Extract the [x, y] coordinate from the center of the cell holding the provided text.  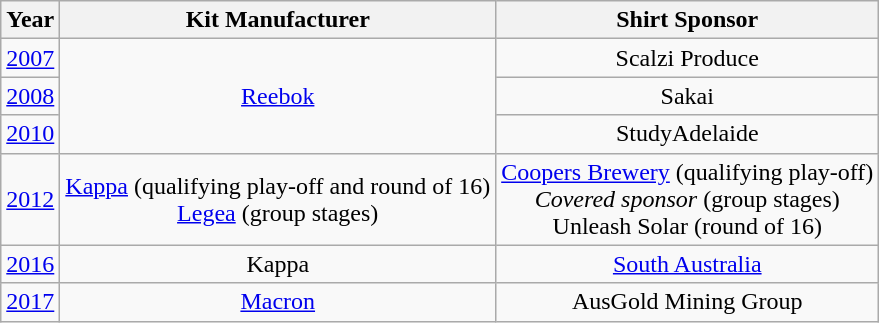
Sakai [688, 96]
2016 [30, 264]
Kit Manufacturer [278, 20]
Reebok [278, 96]
StudyAdelaide [688, 134]
2007 [30, 58]
Kappa [278, 264]
South Australia [688, 264]
Coopers Brewery (qualifying play-off)Covered sponsor (group stages)Unleash Solar (round of 16) [688, 199]
AusGold Mining Group [688, 302]
Scalzi Produce [688, 58]
2017 [30, 302]
2012 [30, 199]
Shirt Sponsor [688, 20]
Year [30, 20]
Kappa (qualifying play-off and round of 16)Legea (group stages) [278, 199]
2008 [30, 96]
Macron [278, 302]
2010 [30, 134]
